Pinpoint the cell where the given text exists, returning its (X, Y) midpoint coordinate. 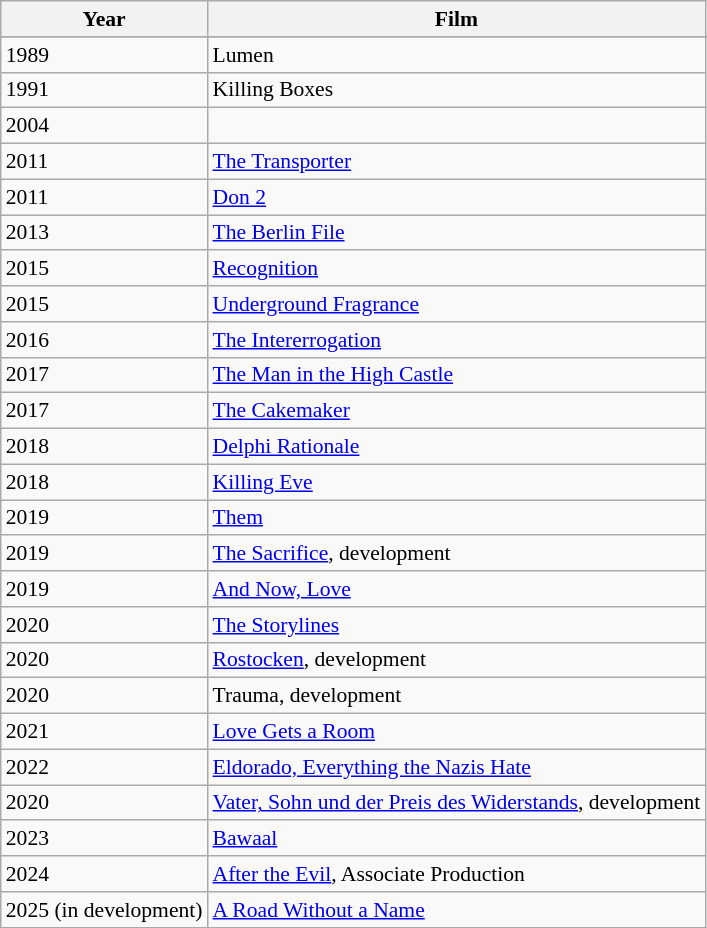
2024 (104, 874)
2025 (in development) (104, 910)
Bawaal (457, 839)
The Transporter (457, 162)
Recognition (457, 269)
1989 (104, 55)
A Road Without a Name (457, 910)
The Sacrifice, development (457, 554)
2023 (104, 839)
The Cakemaker (457, 411)
2021 (104, 732)
Lumen (457, 55)
Trauma, development (457, 696)
Delphi Rationale (457, 447)
The Intererrogation (457, 340)
Killing Eve (457, 482)
Vater, Sohn und der Preis des Widerstands, development (457, 803)
The Berlin File (457, 233)
Don 2 (457, 197)
1991 (104, 90)
2022 (104, 767)
Killing Boxes (457, 90)
Eldorado, Everything the Nazis Hate (457, 767)
The Storylines (457, 625)
Rostocken, development (457, 660)
And Now, Love (457, 589)
2016 (104, 340)
Year (104, 19)
Them (457, 518)
The Man in the High Castle (457, 375)
Love Gets a Room (457, 732)
2004 (104, 126)
After the Evil, Associate Production (457, 874)
Film (457, 19)
2013 (104, 233)
Underground Fragrance (457, 304)
